Extract the [x, y] coordinate from the center of the cell holding the provided text.  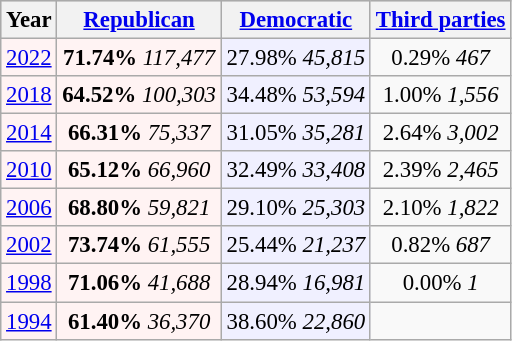
1994 [29, 321]
73.74% 61,555 [139, 245]
68.80% 59,821 [139, 208]
0.00% 1 [440, 283]
0.82% 687 [440, 245]
2022 [29, 58]
25.44% 21,237 [296, 245]
31.05% 35,281 [296, 133]
Republican [139, 20]
65.12% 66,960 [139, 170]
28.94% 16,981 [296, 283]
2.39% 2,465 [440, 170]
1998 [29, 283]
2018 [29, 95]
0.29% 467 [440, 58]
1.00% 1,556 [440, 95]
34.48% 53,594 [296, 95]
Democratic [296, 20]
27.98% 45,815 [296, 58]
66.31% 75,337 [139, 133]
29.10% 25,303 [296, 208]
2006 [29, 208]
2002 [29, 245]
2010 [29, 170]
71.74% 117,477 [139, 58]
61.40% 36,370 [139, 321]
Third parties [440, 20]
2014 [29, 133]
Year [29, 20]
2.64% 3,002 [440, 133]
64.52% 100,303 [139, 95]
32.49% 33,408 [296, 170]
71.06% 41,688 [139, 283]
2.10% 1,822 [440, 208]
38.60% 22,860 [296, 321]
